Pinpoint the cell where the given text exists, returning its [x, y] midpoint coordinate. 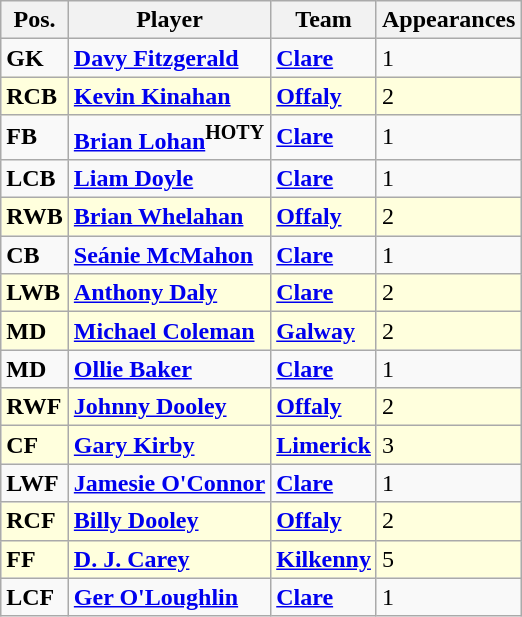
Galway [324, 331]
LWF [35, 483]
Gary Kirby [169, 445]
RWF [35, 407]
FB [35, 138]
Team [324, 20]
Davy Fitzgerald [169, 58]
Michael Coleman [169, 331]
RCF [35, 521]
3 [448, 445]
Brian LohanHOTY [169, 138]
GK [35, 58]
Limerick [324, 445]
D. J. Carey [169, 559]
Kevin Kinahan [169, 96]
Billy Dooley [169, 521]
Ger O'Loughlin [169, 597]
CF [35, 445]
LCF [35, 597]
RWB [35, 217]
Pos. [35, 20]
Ollie Baker [169, 369]
Anthony Daly [169, 293]
Seánie McMahon [169, 255]
LWB [35, 293]
CB [35, 255]
Jamesie O'Connor [169, 483]
Kilkenny [324, 559]
Player [169, 20]
RCB [35, 96]
LCB [35, 178]
Appearances [448, 20]
FF [35, 559]
5 [448, 559]
Brian Whelahan [169, 217]
Liam Doyle [169, 178]
Johnny Dooley [169, 407]
